Determine the [x, y] coordinate at the center of the cell enclosing the given text.  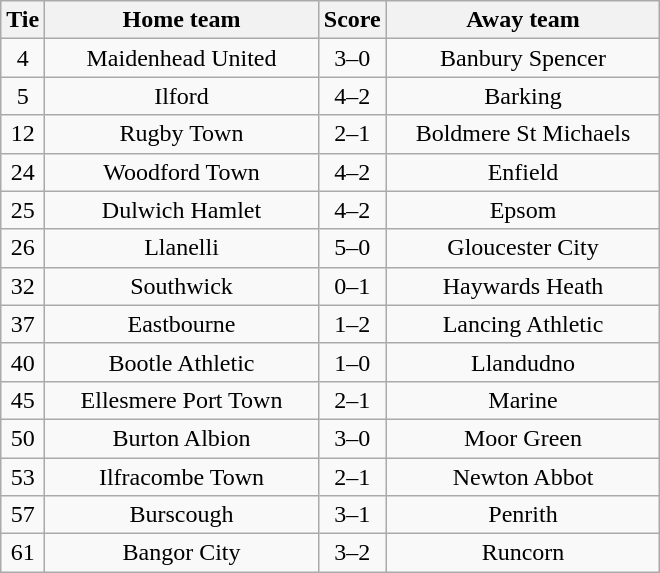
Enfield [523, 172]
Llandudno [523, 362]
5 [23, 96]
26 [23, 248]
Gloucester City [523, 248]
Haywards Heath [523, 286]
Epsom [523, 210]
Newton Abbot [523, 477]
57 [23, 515]
3–1 [352, 515]
1–0 [352, 362]
Boldmere St Michaels [523, 134]
61 [23, 553]
Marine [523, 400]
Burscough [182, 515]
Dulwich Hamlet [182, 210]
1–2 [352, 324]
Away team [523, 20]
25 [23, 210]
40 [23, 362]
12 [23, 134]
Ellesmere Port Town [182, 400]
5–0 [352, 248]
Barking [523, 96]
45 [23, 400]
Banbury Spencer [523, 58]
32 [23, 286]
Bootle Athletic [182, 362]
Woodford Town [182, 172]
Bangor City [182, 553]
Lancing Athletic [523, 324]
37 [23, 324]
Moor Green [523, 438]
Southwick [182, 286]
Llanelli [182, 248]
Rugby Town [182, 134]
Runcorn [523, 553]
Ilford [182, 96]
Score [352, 20]
3–2 [352, 553]
Penrith [523, 515]
Home team [182, 20]
4 [23, 58]
53 [23, 477]
Maidenhead United [182, 58]
Burton Albion [182, 438]
Tie [23, 20]
Eastbourne [182, 324]
50 [23, 438]
0–1 [352, 286]
24 [23, 172]
Ilfracombe Town [182, 477]
